Pinpoint the cell where the given text exists, returning its [x, y] midpoint coordinate. 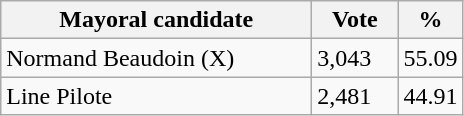
% [430, 20]
2,481 [355, 96]
Mayoral candidate [156, 20]
55.09 [430, 58]
Vote [355, 20]
3,043 [355, 58]
Normand Beaudoin (X) [156, 58]
Line Pilote [156, 96]
44.91 [430, 96]
